Return (x, y) of the center of cell containing provided text 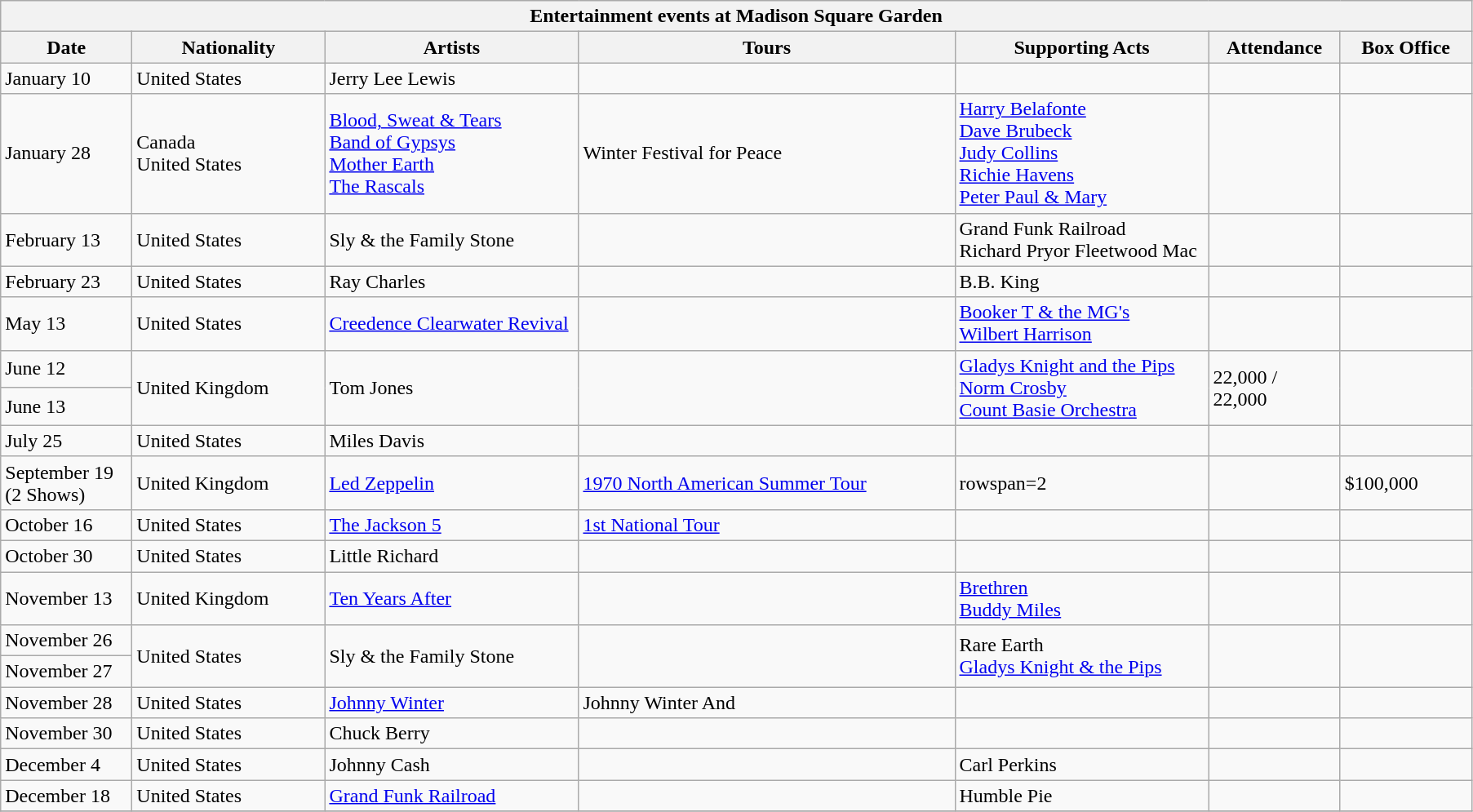
Johnny Winter And (767, 703)
22,000 / 22,000 (1275, 388)
Johnny Winter (452, 703)
Ray Charles (452, 282)
Grand Funk Railroad (452, 796)
Grand Funk RailroadRichard Pryor Fleetwood Mac (1082, 240)
Date (67, 47)
October 16 (67, 525)
Tom Jones (452, 388)
BrethrenBuddy Miles (1082, 597)
Johnny Cash (452, 765)
November 13 (67, 597)
Jerry Lee Lewis (452, 78)
B.B. King (1082, 282)
Nationality (228, 47)
September 19(2 Shows) (67, 483)
Humble Pie (1082, 796)
The Jackson 5 (452, 525)
November 27 (67, 672)
January 10 (67, 78)
Chuck Berry (452, 734)
Tours (767, 47)
Little Richard (452, 556)
November 28 (67, 703)
December 4 (67, 765)
Miles Davis (452, 441)
June 13 (67, 406)
1970 North American Summer Tour (767, 483)
$100,000 (1405, 483)
June 12 (67, 369)
Booker T & the MG'sWilbert Harrison (1082, 323)
CanadaUnited States (228, 153)
February 23 (67, 282)
1st National Tour (767, 525)
November 30 (67, 734)
Rare EarthGladys Knight & the Pips (1082, 656)
February 13 (67, 240)
Harry BelafonteDave BrubeckJudy CollinsRichie HavensPeter Paul & Mary (1082, 153)
Ten Years After (452, 597)
Led Zeppelin (452, 483)
Winter Festival for Peace (767, 153)
Box Office (1405, 47)
January 28 (67, 153)
Entertainment events at Madison Square Garden (736, 16)
Attendance (1275, 47)
May 13 (67, 323)
rowspan=2 (1082, 483)
Blood, Sweat & TearsBand of GypsysMother EarthThe Rascals (452, 153)
Carl Perkins (1082, 765)
Artists (452, 47)
Gladys Knight and the PipsNorm CrosbyCount Basie Orchestra (1082, 388)
July 25 (67, 441)
October 30 (67, 556)
Creedence Clearwater Revival (452, 323)
Supporting Acts (1082, 47)
November 26 (67, 641)
December 18 (67, 796)
